Provide the (x, y) coordinate of the cell's center where the given text is located.  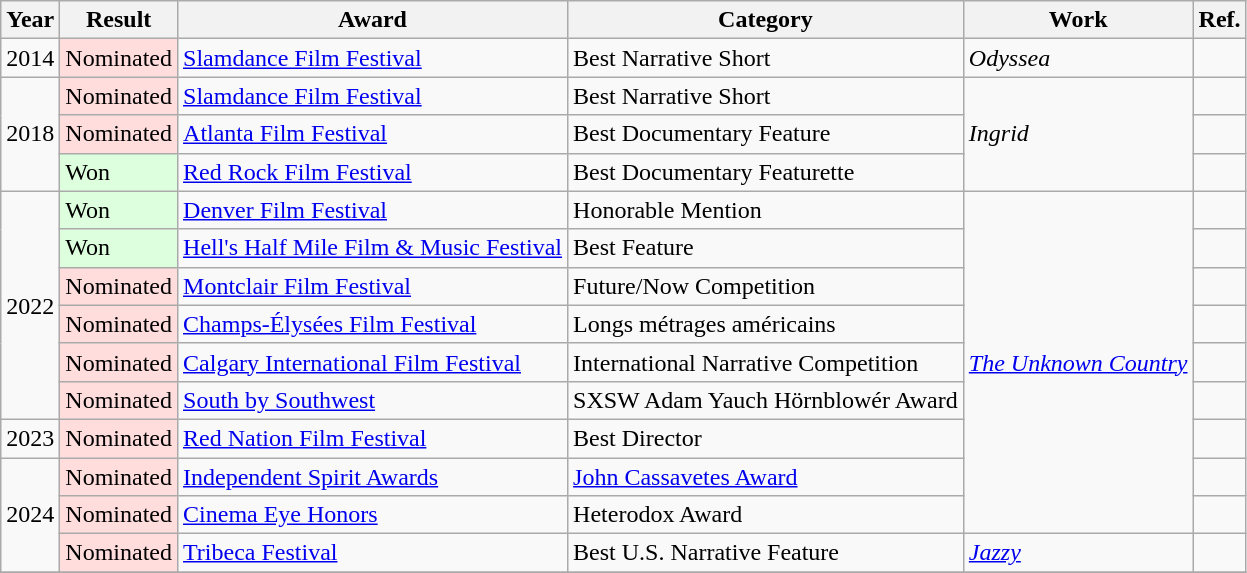
Champs-Élysées Film Festival (373, 324)
Best Documentary Feature (766, 134)
John Cassavetes Award (766, 477)
2023 (30, 438)
Best Documentary Featurette (766, 172)
Category (766, 20)
Longs métrages américains (766, 324)
Award (373, 20)
Calgary International Film Festival (373, 362)
Best Director (766, 438)
Independent Spirit Awards (373, 477)
Future/Now Competition (766, 286)
SXSW Adam Yauch Hörnblowér Award (766, 400)
2022 (30, 305)
Ingrid (1078, 134)
Odyssea (1078, 58)
Denver Film Festival (373, 210)
International Narrative Competition (766, 362)
Honorable Mention (766, 210)
Best Feature (766, 248)
Best U.S. Narrative Feature (766, 553)
Ref. (1220, 20)
Year (30, 20)
Montclair Film Festival (373, 286)
2014 (30, 58)
Atlanta Film Festival (373, 134)
Heterodox Award (766, 515)
Red Rock Film Festival (373, 172)
Red Nation Film Festival (373, 438)
Tribeca Festival (373, 553)
Result (119, 20)
Cinema Eye Honors (373, 515)
South by Southwest (373, 400)
Hell's Half Mile Film & Music Festival (373, 248)
2018 (30, 134)
2024 (30, 515)
Jazzy (1078, 553)
The Unknown Country (1078, 362)
Work (1078, 20)
